From the cell containing the given text, extract its center point as [x, y] coordinate. 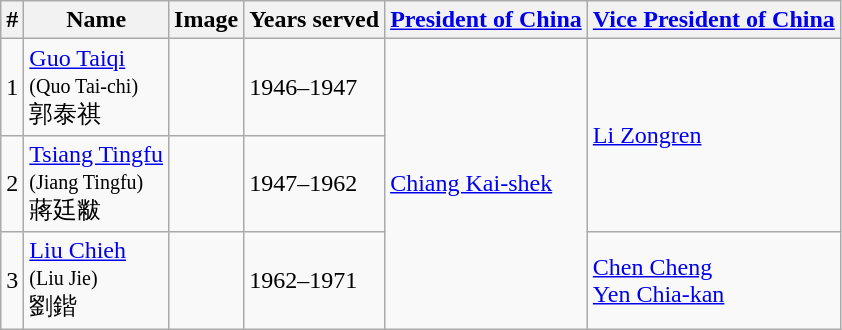
Li Zongren [714, 136]
2 [12, 184]
1 [12, 88]
President of China [486, 20]
Name [96, 20]
1962–1971 [314, 280]
Liu Chieh(Liu Jie)劉鍇 [96, 280]
1946–1947 [314, 88]
Chen ChengYen Chia-kan [714, 280]
Guo Taiqi(Quo Tai-chi)郭泰祺 [96, 88]
1947–1962 [314, 184]
Tsiang Tingfu(Jiang Tingfu)蔣廷黻 [96, 184]
Years served [314, 20]
Vice President of China [714, 20]
Chiang Kai-shek [486, 184]
# [12, 20]
3 [12, 280]
Image [206, 20]
